Detect which cell encompasses the target text, then output its (X, Y) center coordinate. 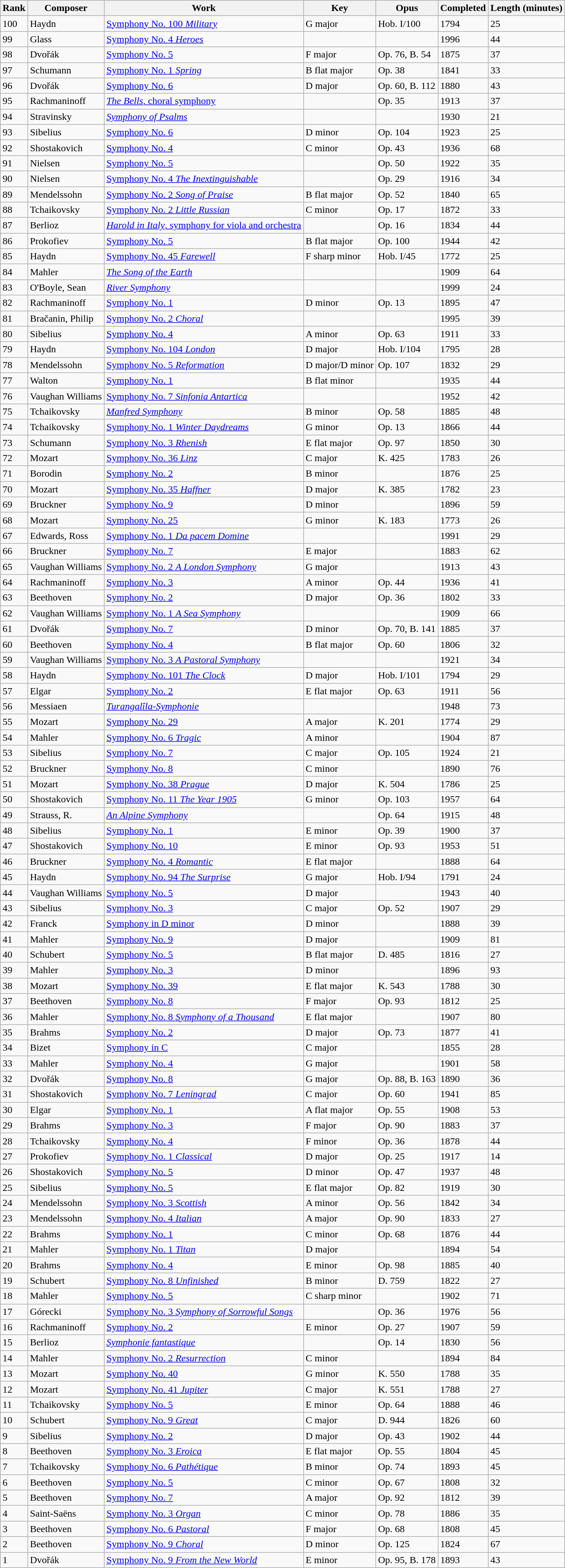
19 (14, 1281)
Borodin (66, 474)
17 (14, 1312)
1802 (463, 598)
Symphony No. 1 Spring (204, 70)
Symphony No. 39 (204, 986)
Hob. I/101 (407, 675)
K. 550 (407, 1374)
1930 (463, 117)
1904 (463, 738)
83 (14, 287)
1935 (463, 380)
1772 (463, 256)
Op. 88, B. 163 (407, 1079)
Górecki (66, 1312)
91 (14, 163)
96 (14, 86)
Symphony No. 29 (204, 722)
D major/D minor (340, 365)
Symphony No. 100 Military (204, 24)
1921 (463, 660)
Symphony No. 1 Winter Daydreams (204, 427)
Op. 92 (407, 1498)
1795 (463, 349)
Harold in Italy, symphony for viola and orchestra (204, 225)
Op. 38 (407, 70)
O'Boyle, Sean (66, 287)
1999 (463, 287)
1786 (463, 784)
K. 504 (407, 784)
16 (14, 1327)
92 (14, 148)
1957 (463, 799)
15 (14, 1343)
Symphony No. 2 Choral (204, 318)
Symphony No. 101 The Clock (204, 675)
F minor (340, 1141)
Hob. I/104 (407, 349)
97 (14, 70)
Symphony No. 2 Little Russian (204, 210)
1791 (463, 877)
Op. 97 (407, 442)
Symphony No. 25 (204, 520)
1 (14, 1560)
1830 (463, 1343)
K. 425 (407, 458)
1850 (463, 442)
1900 (463, 830)
Symphony No. 1 Da pacem Domine (204, 536)
Symphony No. 3 Symphony of Sorrowful Songs (204, 1312)
1943 (463, 892)
2 (14, 1544)
Op. 103 (407, 799)
Op. 47 (407, 1172)
1991 (463, 536)
Symphony No. 1 Classical (204, 1156)
70 (14, 489)
1842 (463, 1203)
1822 (463, 1281)
D. 944 (407, 1420)
86 (14, 241)
Length (minutes) (526, 8)
49 (14, 815)
Strauss, R. (66, 815)
Symphony No. 8 Symphony of a Thousand (204, 1017)
1832 (463, 365)
Symphony No. 40 (204, 1374)
Op. 17 (407, 210)
1833 (463, 1219)
61 (14, 629)
1941 (463, 1094)
An Alpine Symphony (204, 815)
Completed (463, 8)
3 (14, 1529)
1872 (463, 210)
Op. 67 (407, 1482)
1948 (463, 707)
Turangalîla-Symphonie (204, 707)
Franck (66, 923)
1875 (463, 55)
69 (14, 505)
Op. 56 (407, 1203)
Symphony No. 10 (204, 846)
55 (14, 722)
The Bells, choral symphony (204, 101)
Op. 50 (407, 163)
Symphony No. 9 Great (204, 1420)
Op. 14 (407, 1343)
Symphony No. 41 Jupiter (204, 1389)
Symphony No. 2 Resurrection (204, 1358)
Symphony No. 4 Romantic (204, 861)
100 (14, 24)
95 (14, 101)
1782 (463, 489)
1895 (463, 303)
89 (14, 194)
57 (14, 691)
Symphony No. 4 Heroes (204, 39)
1916 (463, 179)
Op. 82 (407, 1188)
Symphony in C (204, 1048)
Bračanin, Philip (66, 318)
K. 385 (407, 489)
1826 (463, 1420)
Op. 76, B. 54 (407, 55)
Symphony No. 4 The Inextinguishable (204, 179)
77 (14, 380)
The Song of the Earth (204, 272)
Op. 27 (407, 1327)
1924 (463, 753)
Symphony No. 11 The Year 1905 (204, 799)
D. 759 (407, 1281)
Symphony of Psalms (204, 117)
Op. 35 (407, 101)
13 (14, 1374)
1774 (463, 722)
Symphony No. 2 Song of Praise (204, 194)
Symphony No. 94 The Surprise (204, 877)
Bizet (66, 1048)
99 (14, 39)
1886 (463, 1513)
72 (14, 458)
Key (340, 8)
1919 (463, 1188)
Op. 98 (407, 1265)
Rank (14, 8)
1976 (463, 1312)
Symphony No. 3 Scottish (204, 1203)
Op. 39 (407, 830)
Saint-Saëns (66, 1513)
1804 (463, 1451)
1840 (463, 194)
10 (14, 1420)
1824 (463, 1544)
Op. 25 (407, 1156)
38 (14, 986)
Symphony No. 3 Organ (204, 1513)
1773 (463, 520)
1806 (463, 644)
K. 543 (407, 986)
Op. 78 (407, 1513)
75 (14, 411)
Op. 16 (407, 225)
Symphony No. 5 Reformation (204, 365)
50 (14, 799)
Op. 125 (407, 1544)
E major (340, 551)
1866 (463, 427)
1880 (463, 86)
1923 (463, 132)
Symphony No. 4 Italian (204, 1219)
52 (14, 769)
82 (14, 303)
Symphonie fantastique (204, 1343)
Op. 70, B. 141 (407, 629)
Symphony No. 1 A Sea Symphony (204, 613)
1995 (463, 318)
20 (14, 1265)
Op. 105 (407, 753)
Messiaen (66, 707)
1834 (463, 225)
5 (14, 1498)
Symphony in D minor (204, 923)
1877 (463, 1032)
Op. 104 (407, 132)
7 (14, 1467)
Hob. I/45 (407, 256)
K. 201 (407, 722)
Glass (66, 39)
Op. 74 (407, 1467)
88 (14, 210)
1908 (463, 1110)
Symphony No. 104 London (204, 349)
Op. 44 (407, 582)
6 (14, 1482)
Symphony No. 9 Choral (204, 1544)
Op. 107 (407, 365)
F sharp minor (340, 256)
Symphony No. 7 Sinfonia Antartica (204, 396)
K. 183 (407, 520)
Op. 58 (407, 411)
Work (204, 8)
Symphony No. 8 Unfinished (204, 1281)
12 (14, 1389)
Edwards, Ross (66, 536)
Symphony No. 6 Pastoral (204, 1529)
1783 (463, 458)
Symphony No. 9 From the New World (204, 1560)
22 (14, 1234)
1944 (463, 241)
Symphony No. 45 Farewell (204, 256)
Symphony No. 2 A London Symphony (204, 567)
1952 (463, 396)
79 (14, 349)
River Symphony (204, 287)
Symphony No. 3 Eroica (204, 1451)
K. 551 (407, 1389)
Stravinsky (66, 117)
Walton (66, 380)
Manfred Symphony (204, 411)
18 (14, 1296)
Opus (407, 8)
Hob. I/100 (407, 24)
1996 (463, 39)
Symphony No. 38 Prague (204, 784)
Composer (66, 8)
1901 (463, 1063)
1855 (463, 1048)
Symphony No. 6 Pathétique (204, 1467)
Op. 73 (407, 1032)
74 (14, 427)
1878 (463, 1141)
Op. 29 (407, 179)
1937 (463, 1172)
B flat minor (340, 380)
Symphony No. 7 Leningrad (204, 1094)
Symphony No. 1 Titan (204, 1250)
Op. 95, B. 178 (407, 1560)
Op. 100 (407, 241)
9 (14, 1435)
1915 (463, 815)
31 (14, 1094)
11 (14, 1405)
Op. 60, B. 112 (407, 86)
Symphony No. 3 Rhenish (204, 442)
78 (14, 365)
63 (14, 598)
C sharp minor (340, 1296)
1816 (463, 955)
A flat major (340, 1110)
98 (14, 55)
1917 (463, 1156)
90 (14, 179)
8 (14, 1451)
Symphony No. 6 Tragic (204, 738)
4 (14, 1513)
1841 (463, 70)
Hob. I/94 (407, 877)
Symphony No. 36 Linz (204, 458)
1922 (463, 163)
D. 485 (407, 955)
Symphony No. 3 A Pastoral Symphony (204, 660)
1953 (463, 846)
Symphony No. 35 Haffner (204, 489)
94 (14, 117)
